Identify which cell holds the provided text, then report its [X, Y] central coordinate. 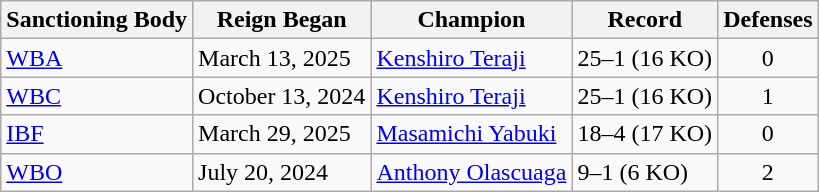
March 29, 2025 [282, 134]
Reign Began [282, 20]
IBF [97, 134]
WBO [97, 172]
July 20, 2024 [282, 172]
Sanctioning Body [97, 20]
Champion [472, 20]
WBA [97, 58]
1 [768, 96]
WBC [97, 96]
Record [645, 20]
Anthony Olascuaga [472, 172]
18–4 (17 KO) [645, 134]
Defenses [768, 20]
March 13, 2025 [282, 58]
9–1 (6 KO) [645, 172]
October 13, 2024 [282, 96]
Masamichi Yabuki [472, 134]
2 [768, 172]
